Extract the (x, y) coordinate from the center of the cell holding the provided text.  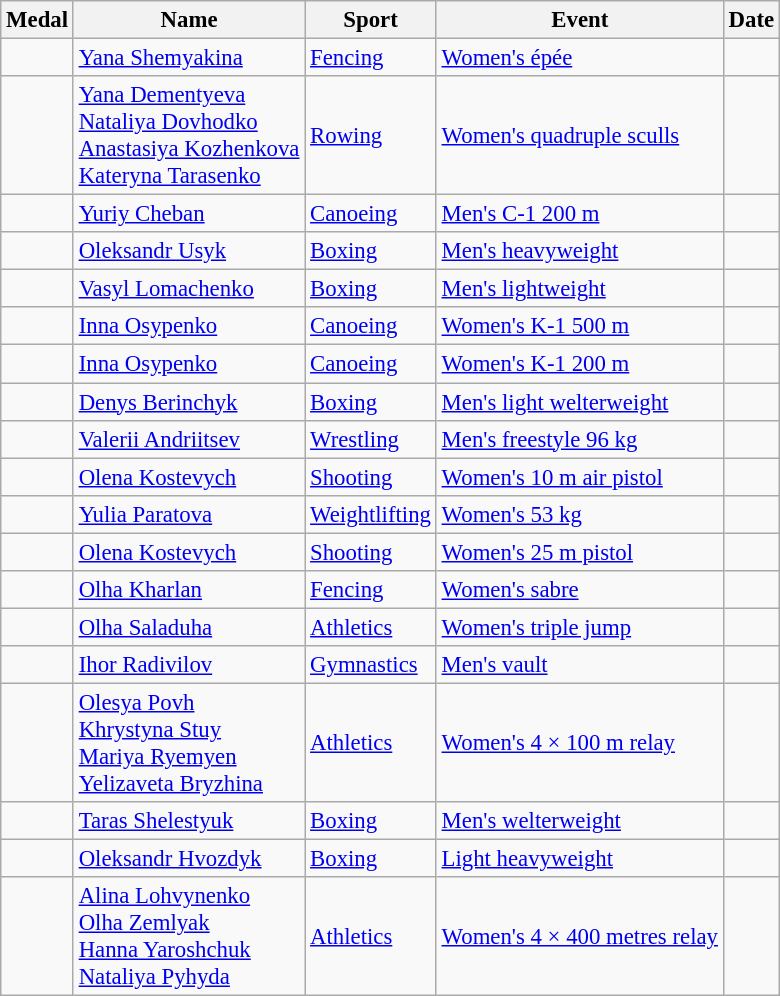
Men's light welterweight (580, 402)
Name (188, 20)
Ihor Radivilov (188, 665)
Men's freestyle 96 kg (580, 439)
Oleksandr Hvozdyk (188, 859)
Men's lightweight (580, 289)
Olesya PovhKhrystyna StuyMariya RyemyenYelizaveta Bryzhina (188, 742)
Light heavyweight (580, 859)
Women's quadruple sculls (580, 136)
Olha Kharlan (188, 590)
Women's 53 kg (580, 514)
Women's 4 × 400 metres relay (580, 936)
Rowing (371, 136)
Sport (371, 20)
Medal (38, 20)
Men's vault (580, 665)
Wrestling (371, 439)
Women's K-1 500 m (580, 327)
Valerii Andriitsev (188, 439)
Yana Shemyakina (188, 58)
Denys Berinchyk (188, 402)
Vasyl Lomachenko (188, 289)
Yana DementyevaNataliya DovhodkoAnastasiya KozhenkovaKateryna Tarasenko (188, 136)
Women's sabre (580, 590)
Women's 10 m air pistol (580, 477)
Women's épée (580, 58)
Women's 4 × 100 m relay (580, 742)
Yulia Paratova (188, 514)
Women's triple jump (580, 627)
Men's welterweight (580, 821)
Women's K-1 200 m (580, 364)
Olha Saladuha (188, 627)
Event (580, 20)
Men's heavyweight (580, 251)
Date (751, 20)
Taras Shelestyuk (188, 821)
Men's C-1 200 m (580, 214)
Yuriy Cheban (188, 214)
Weightlifting (371, 514)
Gymnastics (371, 665)
Oleksandr Usyk (188, 251)
Women's 25 m pistol (580, 552)
Alina LohvynenkoOlha ZemlyakHanna YaroshchukNataliya Pyhyda (188, 936)
